Return the (X, Y) coordinate for the center point of the cell that contains the specified text.  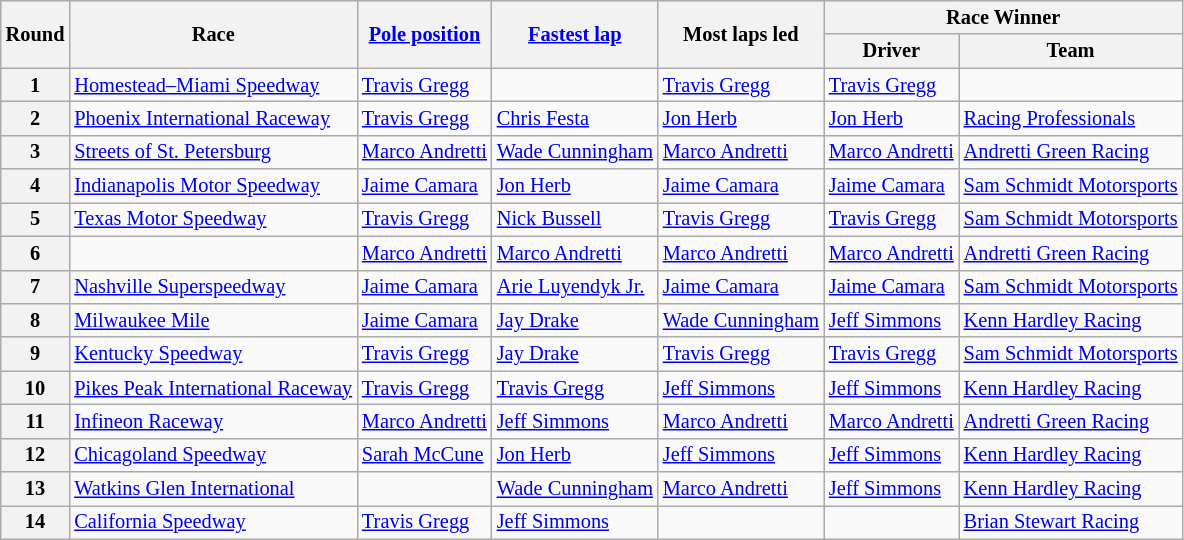
California Speedway (213, 522)
Chicagoland Speedway (213, 455)
Racing Professionals (1071, 118)
Brian Stewart Racing (1071, 522)
9 (36, 354)
Pole position (424, 34)
2 (36, 118)
Driver (892, 51)
5 (36, 219)
Arie Luyendyk Jr. (575, 287)
Pikes Peak International Raceway (213, 388)
Kentucky Speedway (213, 354)
4 (36, 186)
Team (1071, 51)
14 (36, 522)
Nick Bussell (575, 219)
Sarah McCune (424, 455)
Nashville Superspeedway (213, 287)
Streets of St. Petersburg (213, 152)
Indianapolis Motor Speedway (213, 186)
Race Winner (1004, 17)
Fastest lap (575, 34)
Round (36, 34)
Watkins Glen International (213, 489)
Most laps led (741, 34)
Phoenix International Raceway (213, 118)
3 (36, 152)
Race (213, 34)
Chris Festa (575, 118)
Texas Motor Speedway (213, 219)
11 (36, 421)
Infineon Raceway (213, 421)
12 (36, 455)
7 (36, 287)
13 (36, 489)
Milwaukee Mile (213, 320)
8 (36, 320)
1 (36, 85)
10 (36, 388)
6 (36, 253)
Homestead–Miami Speedway (213, 85)
